Search for the cell housing the specified text and yield its (X, Y) center coordinate. 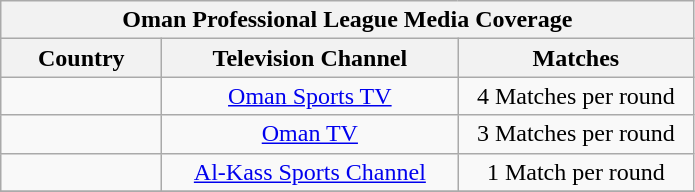
Matches (576, 58)
Television Channel (310, 58)
4 Matches per round (576, 96)
Al-Kass Sports Channel (310, 172)
Oman Sports TV (310, 96)
3 Matches per round (576, 134)
1 Match per round (576, 172)
Oman TV (310, 134)
Oman Professional League Media Coverage (348, 20)
Country (82, 58)
